Return (x, y) of the center of cell containing provided text 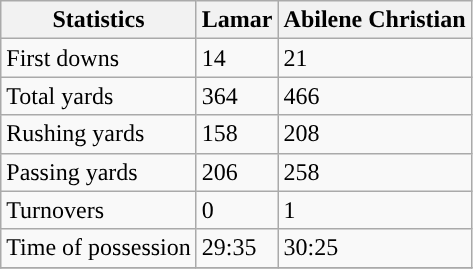
466 (374, 96)
258 (374, 172)
14 (237, 58)
206 (237, 172)
364 (237, 96)
Turnovers (99, 210)
208 (374, 134)
Time of possession (99, 248)
Passing yards (99, 172)
Lamar (237, 20)
1 (374, 210)
Abilene Christian (374, 20)
158 (237, 134)
Statistics (99, 20)
First downs (99, 58)
21 (374, 58)
Rushing yards (99, 134)
29:35 (237, 248)
Total yards (99, 96)
30:25 (374, 248)
0 (237, 210)
